For the text-containing cell, return its midpoint in (X, Y) coordinate format. 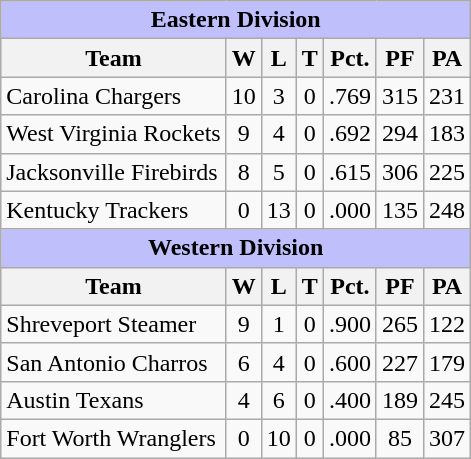
Jacksonville Firebirds (114, 172)
225 (448, 172)
West Virginia Rockets (114, 134)
Fort Worth Wranglers (114, 438)
8 (244, 172)
.600 (350, 362)
5 (278, 172)
227 (400, 362)
3 (278, 96)
Kentucky Trackers (114, 210)
179 (448, 362)
189 (400, 400)
122 (448, 324)
306 (400, 172)
.692 (350, 134)
Western Division (236, 248)
307 (448, 438)
Eastern Division (236, 20)
294 (400, 134)
315 (400, 96)
135 (400, 210)
85 (400, 438)
.900 (350, 324)
183 (448, 134)
231 (448, 96)
245 (448, 400)
265 (400, 324)
.615 (350, 172)
13 (278, 210)
Shreveport Steamer (114, 324)
1 (278, 324)
Austin Texans (114, 400)
.769 (350, 96)
Carolina Chargers (114, 96)
San Antonio Charros (114, 362)
.400 (350, 400)
248 (448, 210)
